Locate the cell with the specified text and output its (x, y) center coordinate. 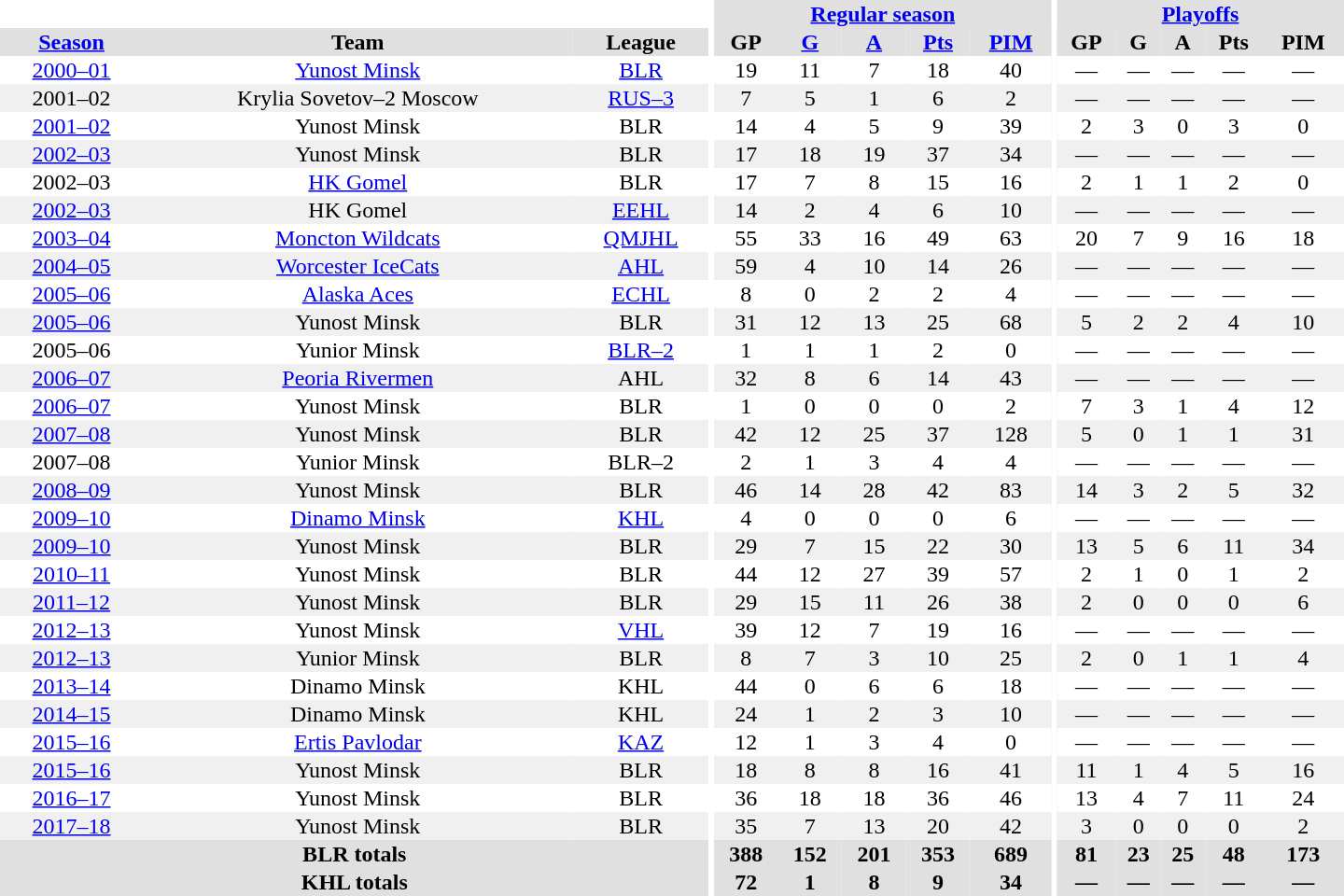
49 (939, 238)
Krylia Sovetov–2 Moscow (357, 98)
27 (874, 574)
201 (874, 854)
BLR totals (355, 854)
2000–01 (71, 70)
Ertis Pavlodar (357, 742)
23 (1139, 854)
128 (1010, 434)
2003–04 (71, 238)
2004–05 (71, 266)
RUS–3 (641, 98)
Regular season (883, 14)
35 (747, 826)
2008–09 (71, 490)
173 (1303, 854)
KHL totals (355, 882)
152 (810, 854)
38 (1010, 602)
EEHL (641, 210)
689 (1010, 854)
2014–15 (71, 714)
Worcester IceCats (357, 266)
388 (747, 854)
VHL (641, 630)
59 (747, 266)
83 (1010, 490)
2010–11 (71, 574)
Alaska Aces (357, 294)
68 (1010, 322)
Playoffs (1200, 14)
ECHL (641, 294)
57 (1010, 574)
22 (939, 546)
KAZ (641, 742)
2013–14 (71, 686)
Moncton Wildcats (357, 238)
43 (1010, 378)
63 (1010, 238)
QMJHL (641, 238)
Peoria Rivermen (357, 378)
28 (874, 490)
81 (1086, 854)
2017–18 (71, 826)
353 (939, 854)
League (641, 42)
33 (810, 238)
Season (71, 42)
55 (747, 238)
2016–17 (71, 798)
Team (357, 42)
72 (747, 882)
2011–12 (71, 602)
30 (1010, 546)
41 (1010, 770)
40 (1010, 70)
48 (1234, 854)
